Provide the [X, Y] coordinate of the cell's center where the given text is located.  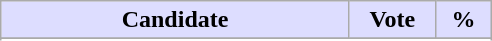
Candidate [176, 20]
Vote [392, 20]
% [463, 20]
